For the text-containing cell, return its midpoint in (x, y) coordinate format. 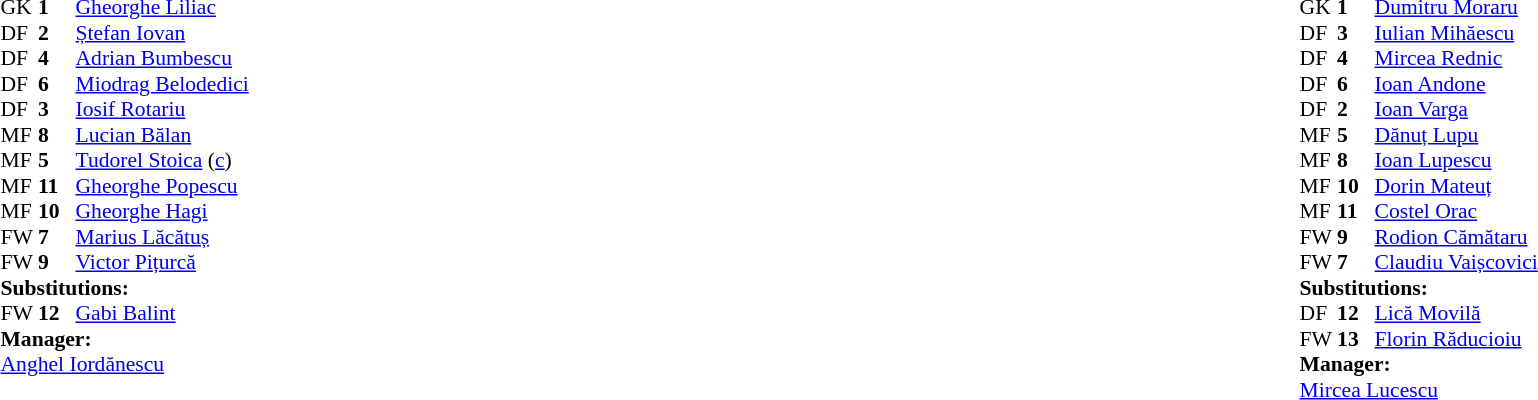
Claudiu Vaișcovici (1456, 263)
Anghel Iordănescu (124, 365)
Ioan Andone (1456, 84)
Gabi Balint (162, 313)
13 (1356, 339)
Miodrag Belodedici (162, 84)
Ștefan Iovan (162, 33)
Victor Pițurcă (162, 263)
Gheorghe Hagi (162, 211)
Adrian Bumbescu (162, 59)
Dorin Mateuț (1456, 186)
Rodion Cămătaru (1456, 237)
Iulian Mihăescu (1456, 33)
Lică Movilă (1456, 313)
Mircea Rednic (1456, 59)
Gheorghe Popescu (162, 186)
Florin Răducioiu (1456, 339)
Lucian Bălan (162, 135)
Dănuț Lupu (1456, 135)
Tudorel Stoica (c) (162, 161)
Iosif Rotariu (162, 109)
Ioan Varga (1456, 109)
Marius Lăcătuș (162, 237)
Ioan Lupescu (1456, 161)
Costel Orac (1456, 211)
